Locate the cell with the specified text and output its [x, y] center coordinate. 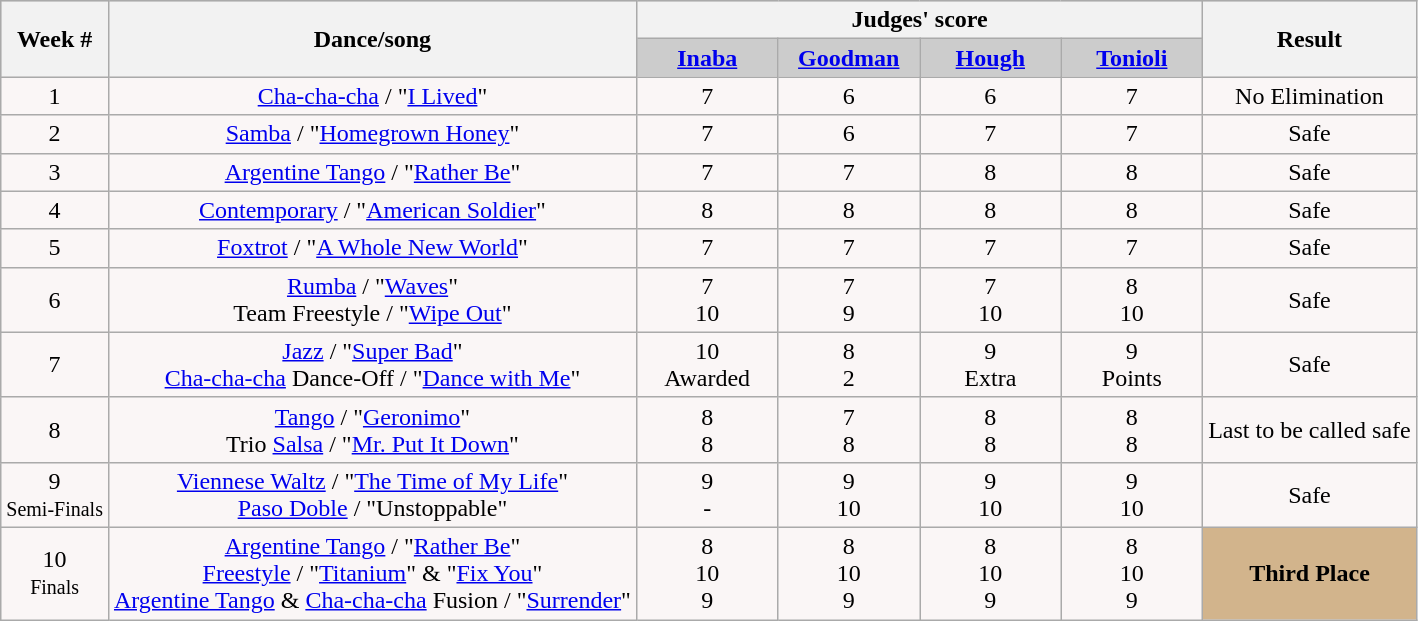
9Points [1132, 364]
5 [55, 248]
Cha-cha-cha / "I Lived" [372, 96]
Foxtrot / "A Whole New World" [372, 248]
78 [849, 430]
Samba / "Homegrown Honey" [372, 134]
9- [707, 494]
2 [55, 134]
4 [55, 210]
1 [55, 96]
82 [849, 364]
810 [1132, 300]
Argentine Tango / "Rather Be" Freestyle / "Titanium" & "Fix You" Argentine Tango & Cha-cha-cha Fusion / "Surrender" [372, 573]
Judges' score [919, 20]
No Elimination [1310, 96]
Dance/song [372, 39]
Tango / "Geronimo" Trio Salsa / "Mr. Put It Down" [372, 430]
Hough [991, 58]
3 [55, 172]
Viennese Waltz / "The Time of My Life" Paso Doble / "Unstoppable" [372, 494]
Goodman [849, 58]
Week # [55, 39]
Inaba [707, 58]
Contemporary / "American Soldier" [372, 210]
Rumba / "Waves" Team Freestyle / "Wipe Out" [372, 300]
Tonioli [1132, 58]
10Awarded [707, 364]
Last to be called safe [1310, 430]
Jazz / "Super Bad" Cha-cha-cha Dance-Off / "Dance with Me" [372, 364]
9Extra [991, 364]
Third Place [1310, 573]
Argentine Tango / "Rather Be" [372, 172]
9Semi-Finals [55, 494]
79 [849, 300]
10Finals [55, 573]
Result [1310, 39]
